Provide the (x, y) coordinate of the cell's center where the given text is located.  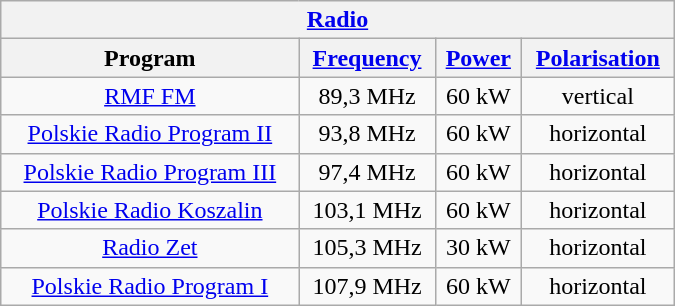
Polarisation (598, 58)
Power (478, 58)
93,8 MHz (367, 134)
Polskie Radio Program I (150, 286)
Radio (338, 20)
Frequency (367, 58)
89,3 MHz (367, 96)
Polskie Radio Koszalin (150, 210)
97,4 MHz (367, 172)
30 kW (478, 248)
Polskie Radio Program III (150, 172)
Program (150, 58)
105,3 MHz (367, 248)
vertical (598, 96)
107,9 MHz (367, 286)
Radio Zet (150, 248)
Polskie Radio Program II (150, 134)
103,1 MHz (367, 210)
RMF FM (150, 96)
